Detect which cell encompasses the target text, then output its [x, y] center coordinate. 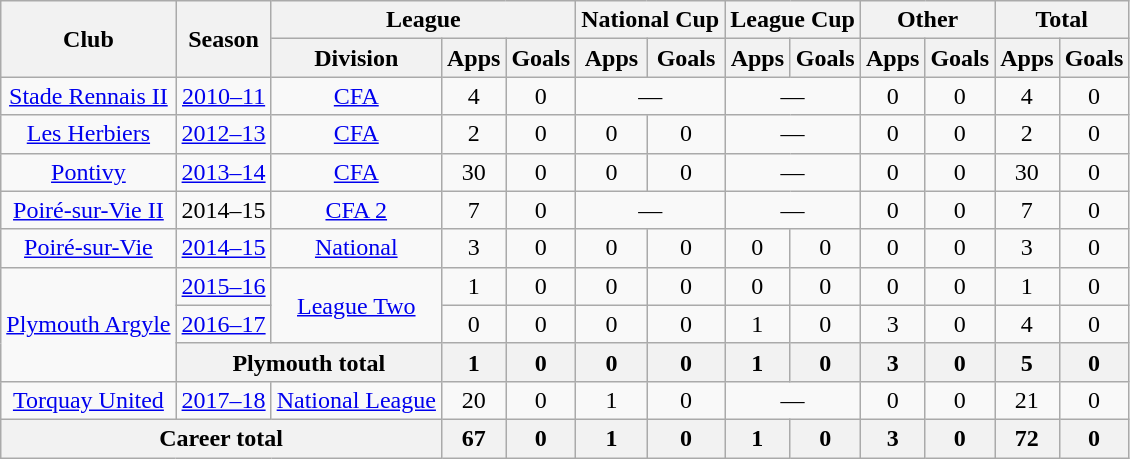
Plymouth total [308, 362]
2010–11 [224, 96]
National [356, 248]
2015–16 [224, 286]
2017–18 [224, 400]
Plymouth Argyle [88, 324]
20 [473, 400]
League Two [356, 305]
Club [88, 39]
CFA 2 [356, 210]
Season [224, 39]
Other [927, 20]
Division [356, 58]
2016–17 [224, 324]
72 [1027, 438]
Pontivy [88, 172]
2012–13 [224, 134]
League Cup [793, 20]
Les Herbiers [88, 134]
Career total [222, 438]
National Cup [650, 20]
5 [1027, 362]
League [423, 20]
Torquay United [88, 400]
21 [1027, 400]
Poiré-sur-Vie II [88, 210]
National League [356, 400]
Poiré-sur-Vie [88, 248]
Total [1062, 20]
2013–14 [224, 172]
67 [473, 438]
Stade Rennais II [88, 96]
